Provide the [x, y] coordinate of the cell's center where the given text is located.  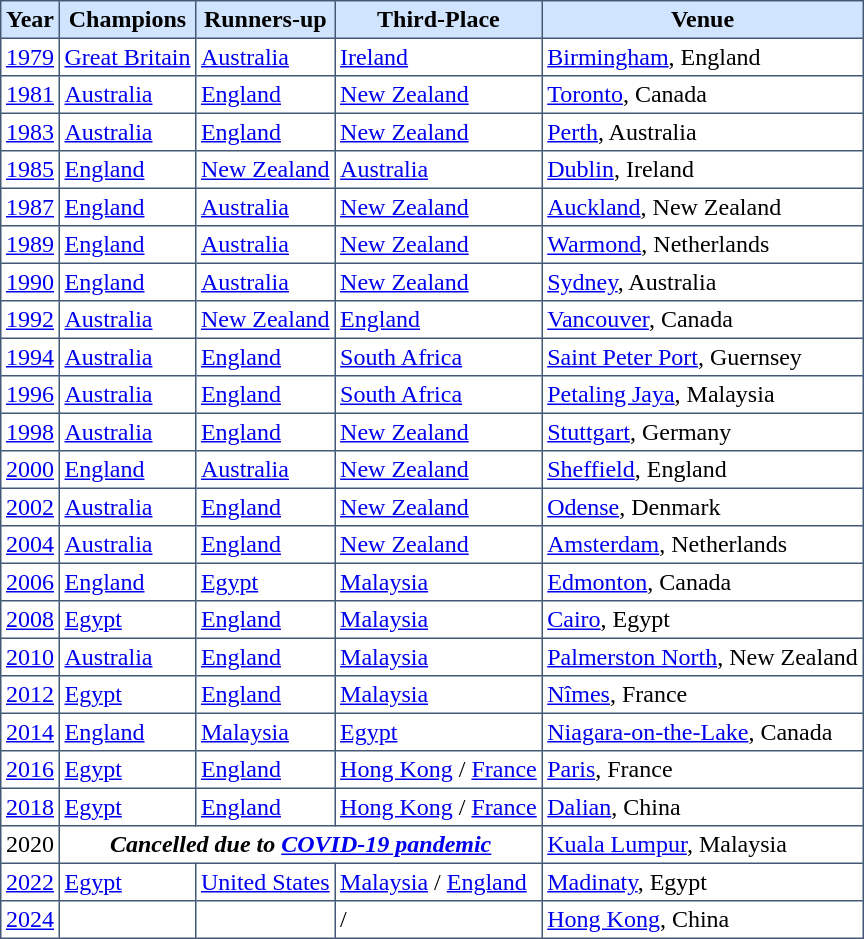
Paris, France [702, 770]
1981 [30, 95]
Runners-up [266, 20]
2020 [30, 845]
Kuala Lumpur, Malaysia [702, 845]
2014 [30, 732]
1994 [30, 357]
Sydney, Australia [702, 282]
Madinaty, Egypt [702, 882]
Dalian, China [702, 807]
Dublin, Ireland [702, 170]
Edmonton, Canada [702, 582]
United States [266, 882]
Nîmes, France [702, 695]
Cancelled due to COVID-19 pandemic [300, 845]
1992 [30, 320]
Third-Place [438, 20]
Champions [127, 20]
Stuttgart, Germany [702, 432]
Malaysia / England [438, 882]
1985 [30, 170]
1996 [30, 395]
Palmerston North, New Zealand [702, 657]
Auckland, New Zealand [702, 207]
Petaling Jaya, Malaysia [702, 395]
Ireland [438, 57]
Great Britain [127, 57]
Sheffield, England [702, 470]
Toronto, Canada [702, 95]
1983 [30, 132]
2002 [30, 507]
Vancouver, Canada [702, 320]
Saint Peter Port, Guernsey [702, 357]
Year [30, 20]
2000 [30, 470]
2016 [30, 770]
1979 [30, 57]
2018 [30, 807]
/ [438, 920]
Odense, Denmark [702, 507]
1998 [30, 432]
2024 [30, 920]
2022 [30, 882]
Amsterdam, Netherlands [702, 545]
2010 [30, 657]
Hong Kong, China [702, 920]
Perth, Australia [702, 132]
1990 [30, 282]
2008 [30, 620]
2006 [30, 582]
Venue [702, 20]
1989 [30, 245]
Niagara-on-the-Lake, Canada [702, 732]
2004 [30, 545]
Warmond, Netherlands [702, 245]
Cairo, Egypt [702, 620]
Birmingham, England [702, 57]
1987 [30, 207]
2012 [30, 695]
